Return [X, Y] of the center of cell containing provided text 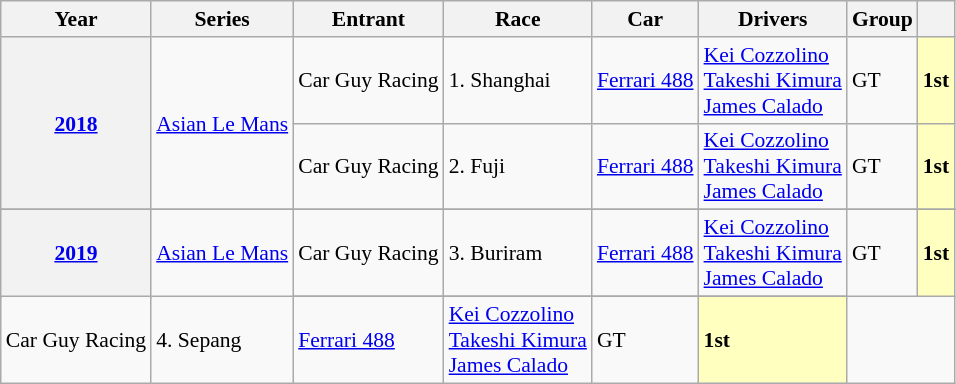
Year [76, 19]
Entrant [368, 19]
4. Sepang [222, 340]
2019 [76, 254]
3. Buriram [518, 254]
1. Shanghai [518, 80]
Car [646, 19]
Drivers [773, 19]
Group [882, 19]
2018 [76, 124]
2. Fuji [518, 166]
Series [222, 19]
Race [518, 19]
